Pinpoint the cell where the given text exists, returning its (X, Y) midpoint coordinate. 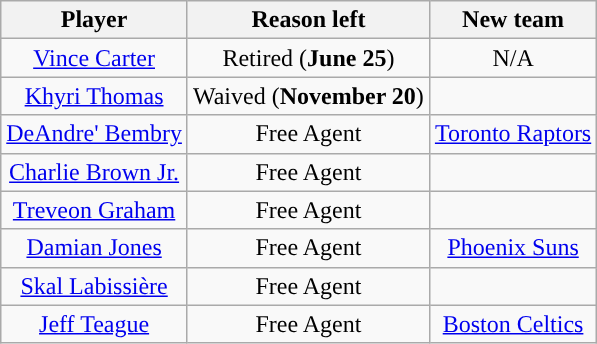
Player (94, 20)
Damian Jones (94, 248)
Khyri Thomas (94, 96)
Toronto Raptors (512, 134)
N/A (512, 58)
Jeff Teague (94, 324)
Charlie Brown Jr. (94, 172)
New team (512, 20)
Waived (November 20) (308, 96)
DeAndre' Bembry (94, 134)
Vince Carter (94, 58)
Reason left (308, 20)
Phoenix Suns (512, 248)
Boston Celtics (512, 324)
Retired (June 25) (308, 58)
Skal Labissière (94, 286)
Treveon Graham (94, 210)
